Search for the cell housing the specified text and yield its [x, y] center coordinate. 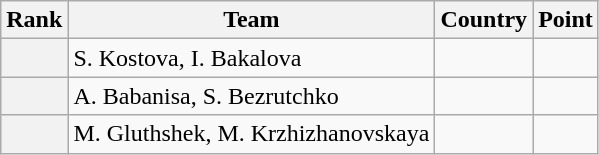
Rank [34, 20]
M. Gluthshek, M. Krzhizhanovskaya [252, 134]
S. Kostova, I. Bakalova [252, 58]
Point [566, 20]
Country [484, 20]
A. Babanisa, S. Bezrutchko [252, 96]
Team [252, 20]
